Search for the cell housing the specified text and yield its [X, Y] center coordinate. 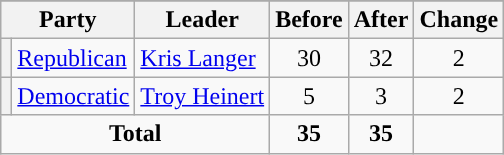
Party [68, 20]
Troy Heinert [202, 96]
Republican [74, 58]
Total [136, 134]
Kris Langer [202, 58]
30 [310, 58]
Leader [202, 20]
Change [459, 20]
32 [381, 58]
Before [310, 20]
5 [310, 96]
3 [381, 96]
Democratic [74, 96]
After [381, 20]
